Return [x, y] of the center of cell containing provided text 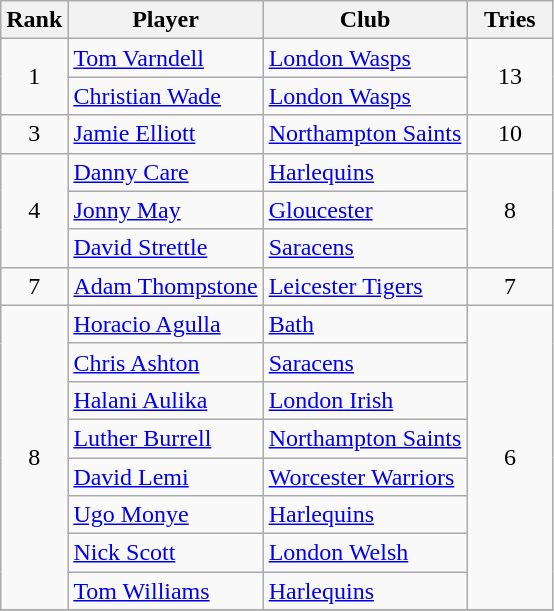
Worcester Warriors [365, 477]
3 [34, 134]
Tom Varndell [166, 58]
4 [34, 210]
Horacio Agulla [166, 324]
London Irish [365, 400]
Tries [510, 20]
Tom Williams [166, 591]
Ugo Monye [166, 515]
Chris Ashton [166, 362]
6 [510, 457]
Gloucester [365, 210]
David Lemi [166, 477]
Club [365, 20]
Jamie Elliott [166, 134]
David Strettle [166, 248]
Adam Thompstone [166, 286]
Bath [365, 324]
1 [34, 77]
10 [510, 134]
Player [166, 20]
Luther Burrell [166, 438]
Rank [34, 20]
Nick Scott [166, 553]
Danny Care [166, 172]
Christian Wade [166, 96]
Jonny May [166, 210]
Leicester Tigers [365, 286]
Halani Aulika [166, 400]
London Welsh [365, 553]
13 [510, 77]
